Provide the (X, Y) coordinate of the cell's center where the given text is located.  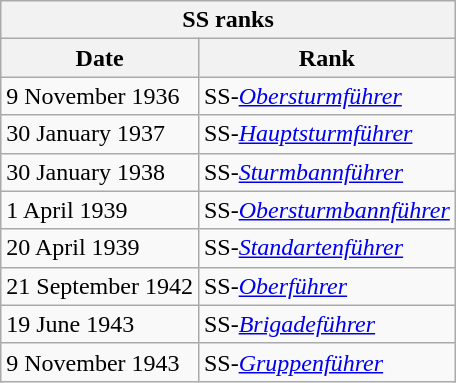
SS-Sturmbannführer (326, 172)
SS-Oberführer (326, 286)
9 November 1936 (100, 96)
SS-Obersturmführer (326, 96)
Date (100, 58)
30 January 1938 (100, 172)
SS ranks (228, 20)
SS-Obersturmbannführer (326, 210)
SS-Standartenführer (326, 248)
21 September 1942 (100, 286)
20 April 1939 (100, 248)
SS-Hauptsturmführer (326, 134)
SS-Gruppenführer (326, 362)
30 January 1937 (100, 134)
Rank (326, 58)
1 April 1939 (100, 210)
SS-Brigadeführer (326, 324)
19 June 1943 (100, 324)
9 November 1943 (100, 362)
